Capture the cell that displays the provided text and extract its [X, Y] central coordinate. 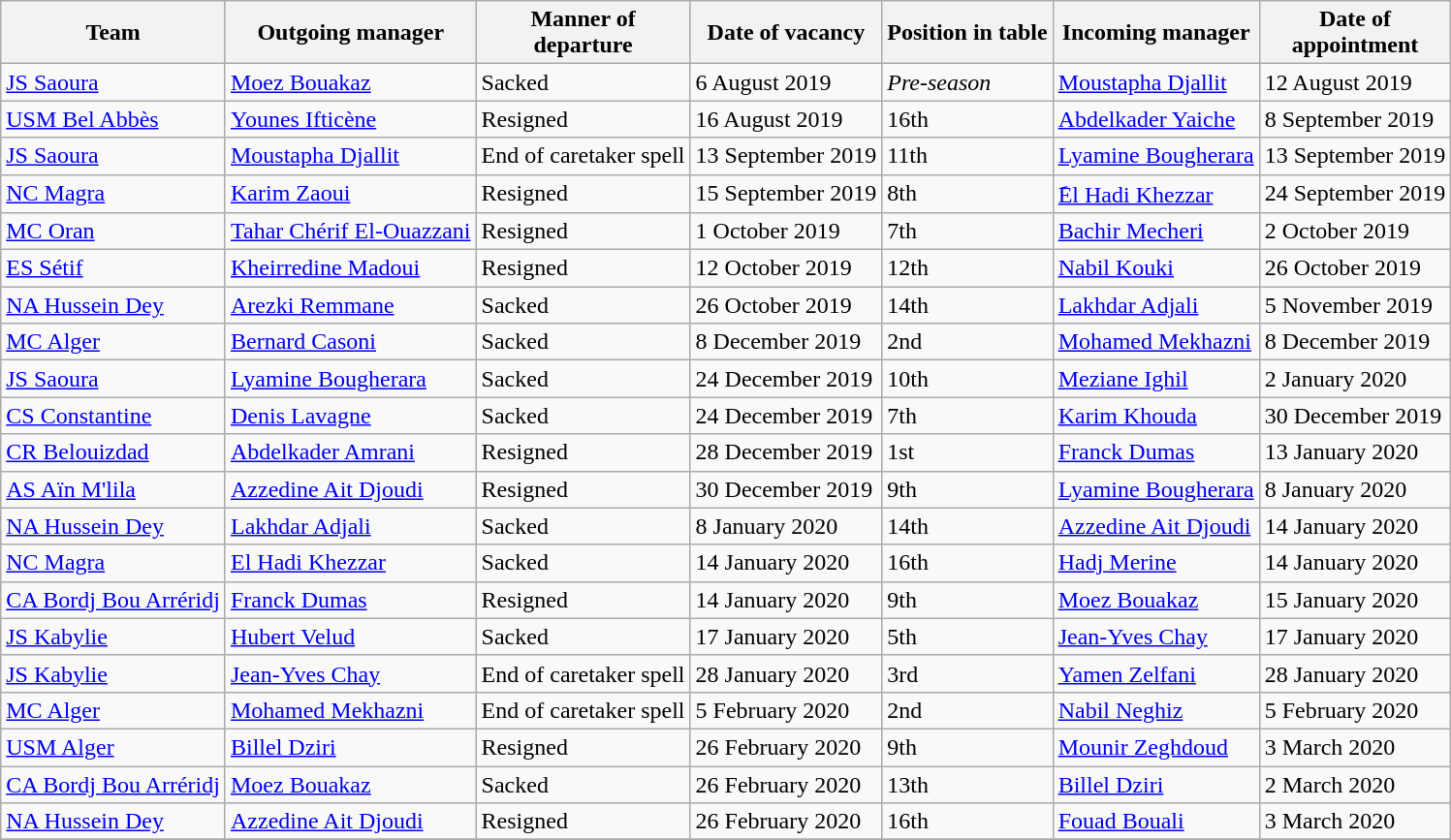
USM Alger [113, 747]
10th [967, 379]
13 January 2020 [1355, 452]
Abdelkader Amrani [351, 452]
Nabil Kouki [1155, 268]
Karim Khouda [1155, 416]
Bernard Casoni [351, 342]
2 March 2020 [1355, 784]
CR Belouizdad [113, 452]
USM Bel Abbès [113, 119]
Incoming manager [1155, 33]
Pre-season [967, 82]
Kheirredine Madoui [351, 268]
3rd [967, 673]
2 January 2020 [1355, 379]
Hubert Velud [351, 637]
Abdelkader Yaiche [1155, 119]
5 November 2019 [1355, 305]
Meziane Ighil [1155, 379]
2 October 2019 [1355, 232]
Yamen Zelfani [1155, 673]
Younes Ifticène [351, 119]
CS Constantine [113, 416]
12 October 2019 [786, 268]
5th [967, 637]
1st [967, 452]
Date ofappointment [1355, 33]
Bachir Mecheri [1155, 232]
Position in table [967, 33]
Hadj Merine [1155, 563]
Outgoing manager [351, 33]
AS Aïn M'lila [113, 489]
12th [967, 268]
16 August 2019 [786, 119]
Nabil Neghiz [1155, 710]
Date of vacancy [786, 33]
Karim Zaoui [351, 194]
Denis Lavagne [351, 416]
Fouad Bouali [1155, 822]
28 December 2019 [786, 452]
Mounir Zeghdoud [1155, 747]
6 August 2019 [786, 82]
13th [967, 784]
8 September 2019 [1355, 119]
MC Oran [113, 232]
15 January 2020 [1355, 600]
Arezki Remmane [351, 305]
24 September 2019 [1355, 194]
ES Sétif [113, 268]
12 August 2019 [1355, 82]
َEl Hadi Khezzar [1155, 194]
1 October 2019 [786, 232]
Manner ofdeparture [584, 33]
Team [113, 33]
15 September 2019 [786, 194]
El Hadi Khezzar [351, 563]
8th [967, 194]
11th [967, 156]
Tahar Chérif El-Ouazzani [351, 232]
